Search for the cell housing the specified text and yield its (x, y) center coordinate. 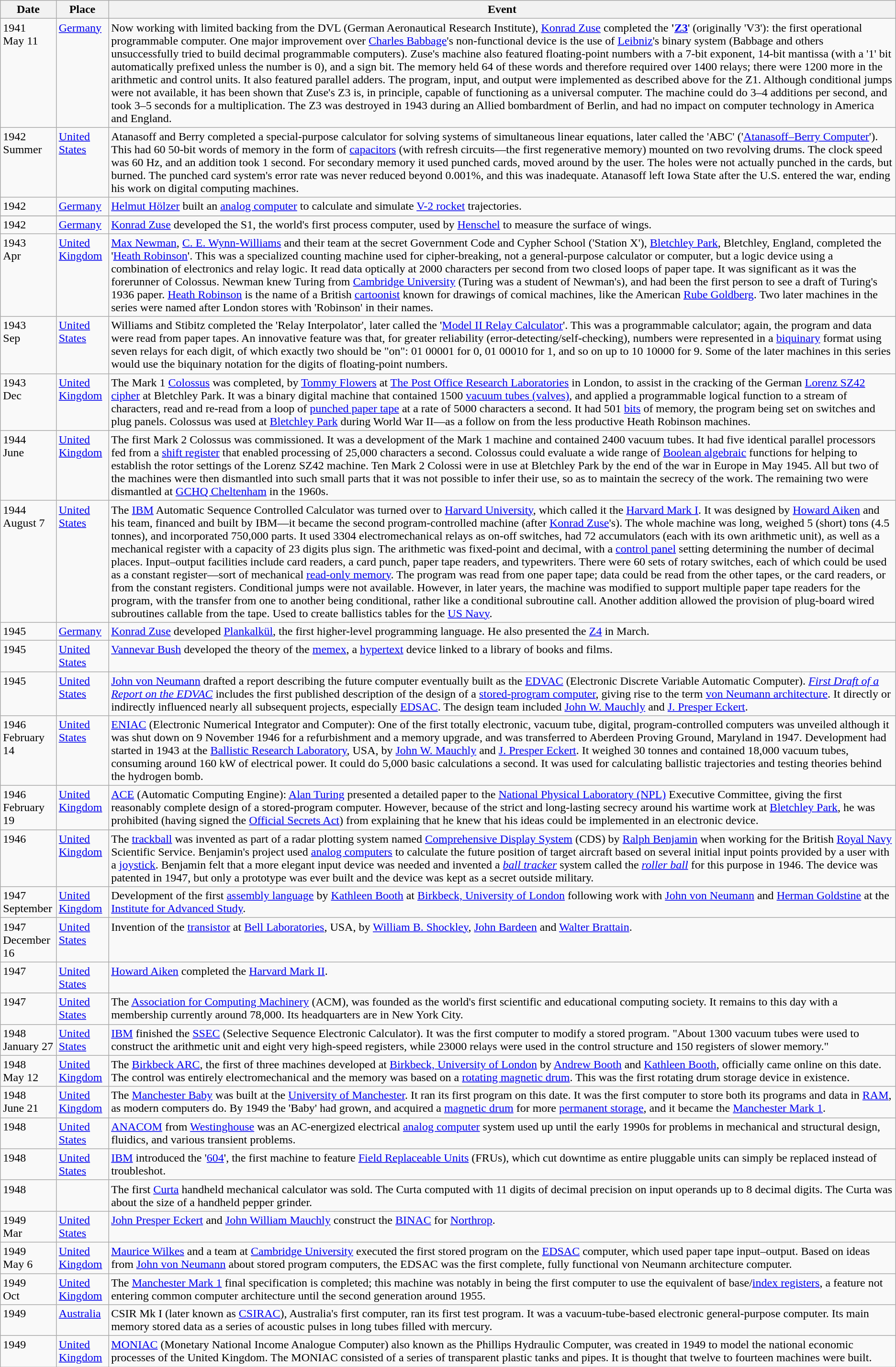
1943Sep (28, 345)
Konrad Zuse developed the S1, the world's first process computer, used by Henschel to measure the surface of wings. (503, 225)
1943Apr (28, 275)
1948 May 12 (28, 1071)
1947December 16 (28, 940)
1943Dec (28, 402)
Invention of the transistor at Bell Laboratories, USA, by William B. Shockley, John Bardeen and Walter Brattain. (503, 940)
Howard Aiken completed the Harvard Mark II. (503, 978)
Date (28, 10)
1946February 19 (28, 808)
Australia (82, 1321)
Konrad Zuse developed Plankalkül, the first higher-level programming language. He also presented the Z4 in March. (503, 631)
1949Mar (28, 1227)
1947September (28, 902)
1944June (28, 465)
1948June 21 (28, 1102)
Vannevar Bush developed the theory of the memex, a hypertext device linked to a library of books and films. (503, 656)
1942Summer (28, 162)
1949Oct (28, 1289)
Place (82, 10)
1944August 7 (28, 561)
1949May 6 (28, 1257)
1941May 11 (28, 73)
John Presper Eckert and John William Mauchly construct the BINAC for Northrop. (503, 1227)
1948January 27 (28, 1040)
1946February 14 (28, 751)
1946 (28, 858)
Event (503, 10)
Helmut Hölzer built an analog computer to calculate and simulate V-2 rocket trajectories. (503, 206)
